Extract the (x, y) coordinate from the center of the cell holding the provided text.  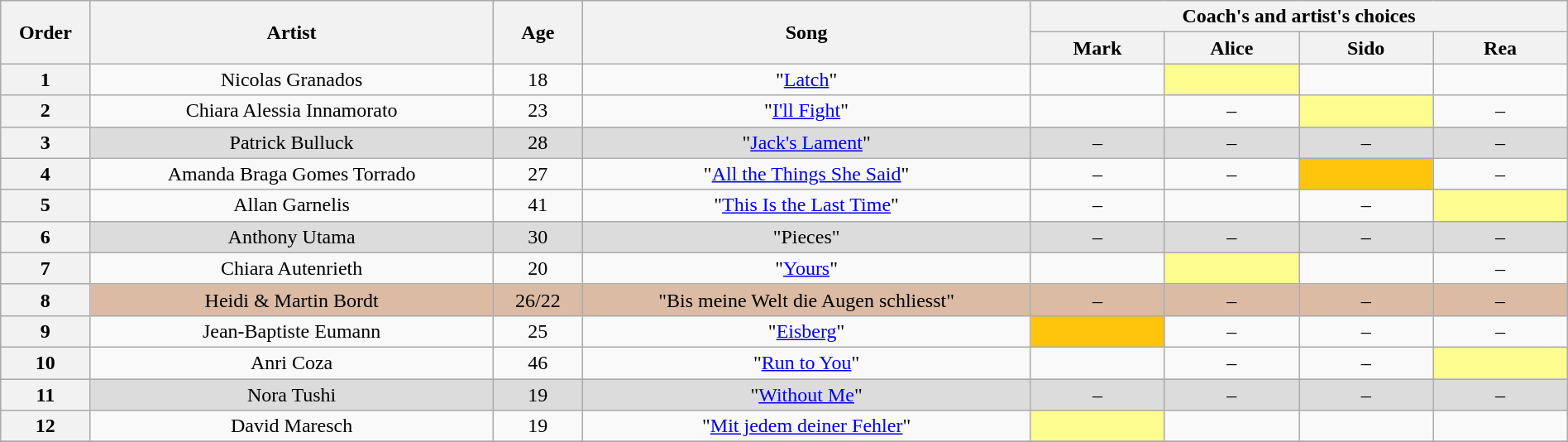
Sido (1365, 48)
"Without Me" (806, 395)
Mark (1097, 48)
12 (45, 426)
30 (538, 237)
Artist (291, 32)
"This Is the Last Time" (806, 205)
Patrick Bulluck (291, 142)
"Yours" (806, 268)
"Run to You" (806, 363)
1 (45, 79)
11 (45, 395)
9 (45, 331)
Anthony Utama (291, 237)
7 (45, 268)
20 (538, 268)
"Bis meine Welt die Augen schliesst" (806, 300)
Nicolas Granados (291, 79)
5 (45, 205)
Song (806, 32)
18 (538, 79)
Chiara Autenrieth (291, 268)
Anri Coza (291, 363)
27 (538, 174)
Allan Garnelis (291, 205)
Rea (1500, 48)
David Maresch (291, 426)
10 (45, 363)
"All the Things She Said" (806, 174)
Chiara Alessia Innamorato (291, 111)
"Latch" (806, 79)
25 (538, 331)
Amanda Braga Gomes Torrado (291, 174)
3 (45, 142)
"Pieces" (806, 237)
26/22 (538, 300)
6 (45, 237)
Age (538, 32)
Coach's and artist's choices (1299, 17)
41 (538, 205)
8 (45, 300)
Heidi & Martin Bordt (291, 300)
Order (45, 32)
4 (45, 174)
"Eisberg" (806, 331)
Alice (1231, 48)
"I'll Fight" (806, 111)
28 (538, 142)
2 (45, 111)
Nora Tushi (291, 395)
"Mit jedem deiner Fehler" (806, 426)
46 (538, 363)
Jean-Baptiste Eumann (291, 331)
23 (538, 111)
"Jack's Lament" (806, 142)
